Return [x, y] of the center of cell containing provided text 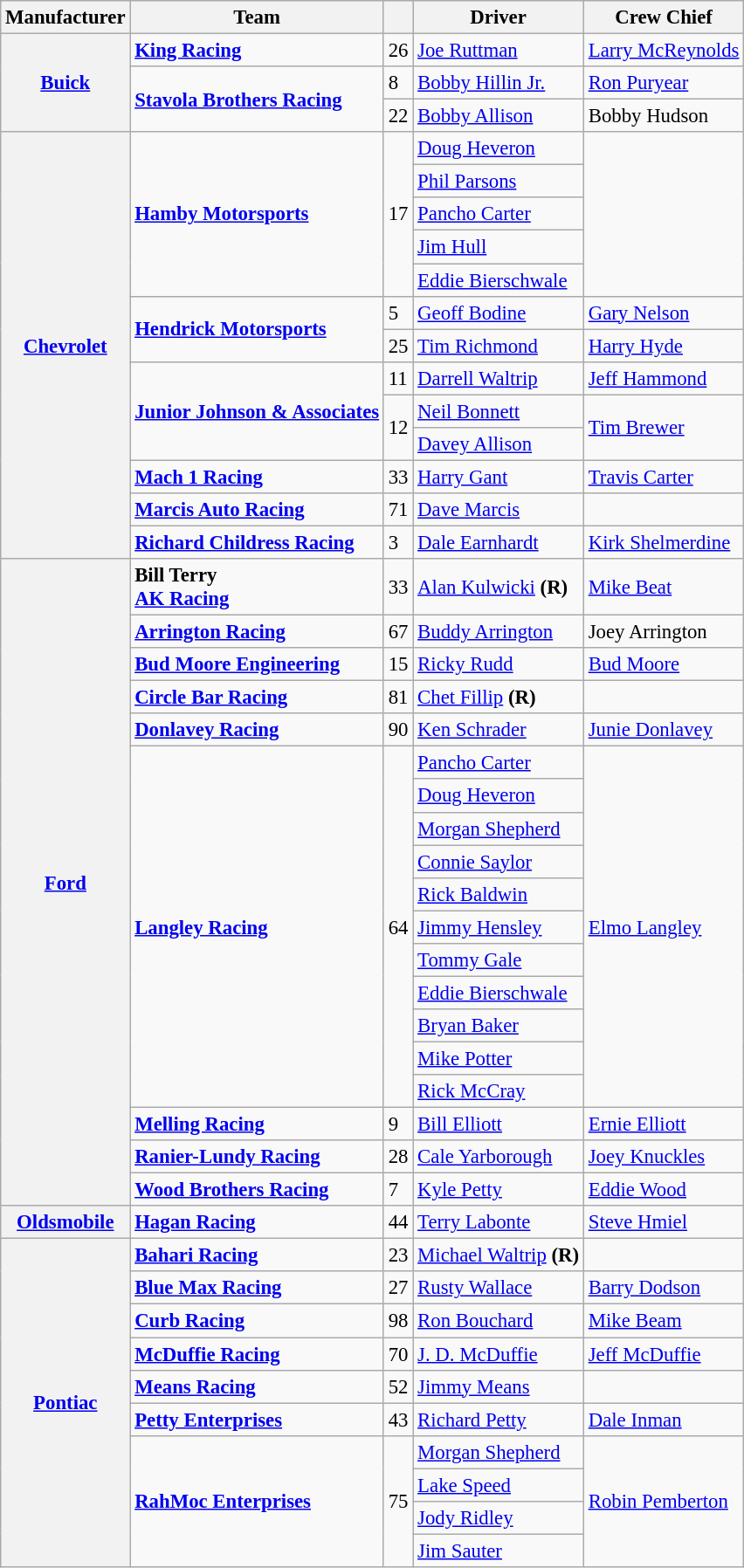
Crew Chief [664, 17]
Dave Marcis [499, 510]
Tim Brewer [664, 428]
8 [398, 83]
90 [398, 730]
Ron Bouchard [499, 1321]
Bud Moore [664, 664]
Phil Parsons [499, 182]
Geoff Bodine [499, 313]
Ford [65, 882]
Donlavey Racing [257, 730]
Ricky Rudd [499, 664]
Wood Brothers Racing [257, 1190]
43 [398, 1420]
71 [398, 510]
11 [398, 378]
28 [398, 1157]
Means Racing [257, 1386]
7 [398, 1190]
27 [398, 1288]
Circle Bar Racing [257, 698]
26 [398, 51]
3 [398, 542]
70 [398, 1354]
Hendrick Motorsports [257, 328]
Bryan Baker [499, 1026]
Bobby Allison [499, 116]
Harry Gant [499, 477]
Jody Ridley [499, 1518]
Chevrolet [65, 346]
Jim Sauter [499, 1551]
Ron Puryear [664, 83]
Barry Dodson [664, 1288]
Eddie Wood [664, 1190]
Davey Allison [499, 444]
75 [398, 1501]
Dale Inman [664, 1420]
Richard Childress Racing [257, 542]
Ranier-Lundy Racing [257, 1157]
Chet Fillip (R) [499, 698]
Rick McCray [499, 1091]
Bud Moore Engineering [257, 664]
Stavola Brothers Racing [257, 100]
17 [398, 214]
Marcis Auto Racing [257, 510]
44 [398, 1222]
McDuffie Racing [257, 1354]
Mike Beat [664, 587]
Jeff Hammond [664, 378]
5 [398, 313]
Jimmy Hensley [499, 927]
Driver [499, 17]
Rusty Wallace [499, 1288]
Curb Racing [257, 1321]
Joey Knuckles [664, 1157]
Jimmy Means [499, 1386]
Blue Max Racing [257, 1288]
Hagan Racing [257, 1222]
Bill Elliott [499, 1124]
52 [398, 1386]
Alan Kulwicki (R) [499, 587]
Ken Schrader [499, 730]
Travis Carter [664, 477]
22 [398, 116]
Robin Pemberton [664, 1501]
Neil Bonnett [499, 411]
Bobby Hillin Jr. [499, 83]
Kyle Petty [499, 1190]
Tommy Gale [499, 960]
64 [398, 927]
Langley Racing [257, 927]
Rick Baldwin [499, 894]
25 [398, 346]
Joey Arrington [664, 632]
Ernie Elliott [664, 1124]
Michael Waltrip (R) [499, 1255]
Darrell Waltrip [499, 378]
Hamby Motorsports [257, 214]
Mach 1 Racing [257, 477]
Cale Yarborough [499, 1157]
Gary Nelson [664, 313]
Melling Racing [257, 1124]
Richard Petty [499, 1420]
RahMoc Enterprises [257, 1501]
Pontiac [65, 1403]
Oldsmobile [65, 1222]
J. D. McDuffie [499, 1354]
Terry Labonte [499, 1222]
Team [257, 17]
Elmo Langley [664, 927]
Arrington Racing [257, 632]
9 [398, 1124]
Bobby Hudson [664, 116]
Petty Enterprises [257, 1420]
Mike Potter [499, 1058]
Kirk Shelmerdine [664, 542]
Lake Speed [499, 1485]
81 [398, 698]
67 [398, 632]
23 [398, 1255]
12 [398, 428]
Bahari Racing [257, 1255]
Tim Richmond [499, 346]
Buddy Arrington [499, 632]
Manufacturer [65, 17]
Junior Johnson & Associates [257, 410]
Mike Beam [664, 1321]
Jeff McDuffie [664, 1354]
Junie Donlavey [664, 730]
Dale Earnhardt [499, 542]
Harry Hyde [664, 346]
Joe Ruttman [499, 51]
Buick [65, 84]
98 [398, 1321]
15 [398, 664]
Connie Saylor [499, 862]
Jim Hull [499, 247]
Steve Hmiel [664, 1222]
Bill Terry AK Racing [257, 587]
King Racing [257, 51]
Larry McReynolds [664, 51]
